Pinpoint the cell where the given text exists, returning its (x, y) midpoint coordinate. 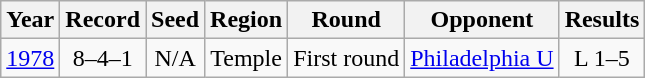
L 1–5 (602, 58)
Record (103, 20)
Temple (246, 58)
Year (30, 20)
Results (602, 20)
Seed (176, 20)
Philadelphia U (482, 58)
1978 (30, 58)
Opponent (482, 20)
Round (346, 20)
First round (346, 58)
8–4–1 (103, 58)
Region (246, 20)
N/A (176, 58)
